From the cell containing the given text, extract its center point as (x, y) coordinate. 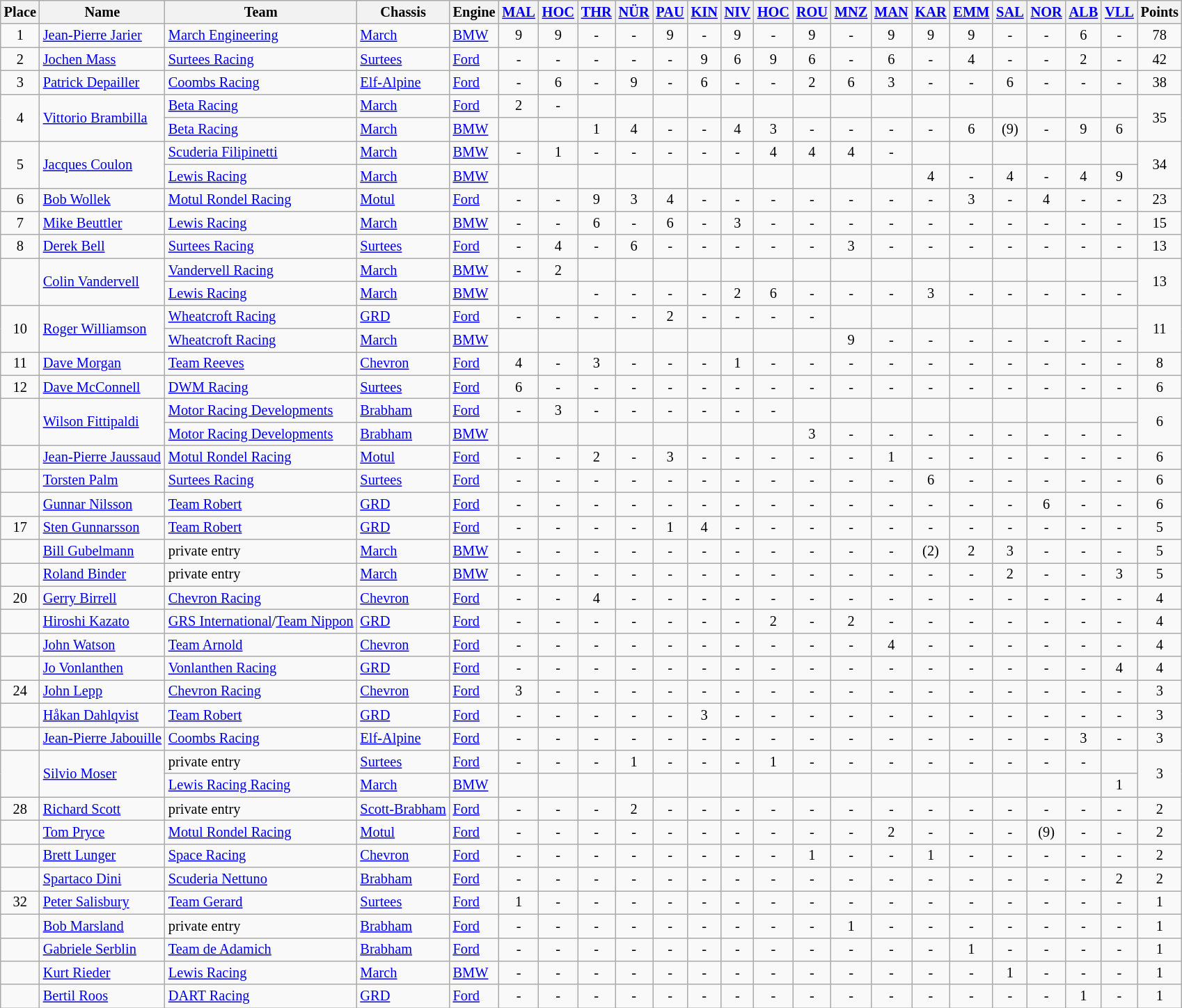
MAN (891, 12)
Richard Scott (102, 809)
Dave McConnell (102, 387)
Gabriele Serblin (102, 950)
Kurt Rieder (102, 972)
24 (20, 691)
ROU (812, 12)
35 (1160, 117)
Colin Vandervell (102, 281)
7 (20, 223)
Team Gerard (261, 902)
Sten Gunnarsson (102, 528)
DART Racing (261, 996)
Lewis Racing Racing (261, 785)
KIN (704, 12)
SAL (1009, 12)
Bob Marsland (102, 926)
Håkan Dahlqvist (102, 715)
Scott-Brabham (402, 809)
GRS International/Team Nippon (261, 621)
Derek Bell (102, 246)
Peter Salisbury (102, 902)
Jo Vonlanthen (102, 668)
DWM Racing (261, 387)
Brett Lunger (102, 856)
Team Reeves (261, 363)
Mike Beuttler (102, 223)
Vonlanthen Racing (261, 668)
Wilson Fittipaldi (102, 422)
34 (1160, 164)
Place (20, 12)
12 (20, 387)
Scuderia Filipinetti (261, 152)
Jacques Coulon (102, 164)
Team Arnold (261, 645)
78 (1160, 36)
Gunnar Nilsson (102, 504)
Torsten Palm (102, 480)
42 (1160, 59)
Silvio Moser (102, 773)
Roger Williamson (102, 329)
Jean-Pierre Jarier (102, 36)
PAU (670, 12)
NÜR (634, 12)
EMM (971, 12)
15 (1160, 223)
Jochen Mass (102, 59)
Spartaco Dini (102, 879)
VLL (1119, 12)
Jean-Pierre Jaussaud (102, 457)
John Watson (102, 645)
Engine (475, 12)
Team (261, 12)
March Engineering (261, 36)
Team de Adamich (261, 950)
NOR (1047, 12)
Chassis (402, 12)
20 (20, 598)
ALB (1084, 12)
John Lepp (102, 691)
38 (1160, 82)
Dave Morgan (102, 363)
Roland Binder (102, 574)
Hiroshi Kazato (102, 621)
Scuderia Nettuno (261, 879)
Bertil Roos (102, 996)
32 (20, 902)
KAR (931, 12)
Gerry Birrell (102, 598)
Tom Pryce (102, 832)
28 (20, 809)
MNZ (851, 12)
Patrick Depailler (102, 82)
23 (1160, 200)
Bill Gubelmann (102, 551)
Name (102, 12)
Vandervell Racing (261, 270)
17 (20, 528)
Points (1160, 12)
Jean-Pierre Jabouille (102, 739)
Bob Wollek (102, 200)
Vittorio Brambilla (102, 117)
Space Racing (261, 856)
THR (597, 12)
MAL (518, 12)
(2) (931, 551)
10 (20, 329)
NIV (738, 12)
